Capture the cell that displays the provided text and extract its [X, Y] central coordinate. 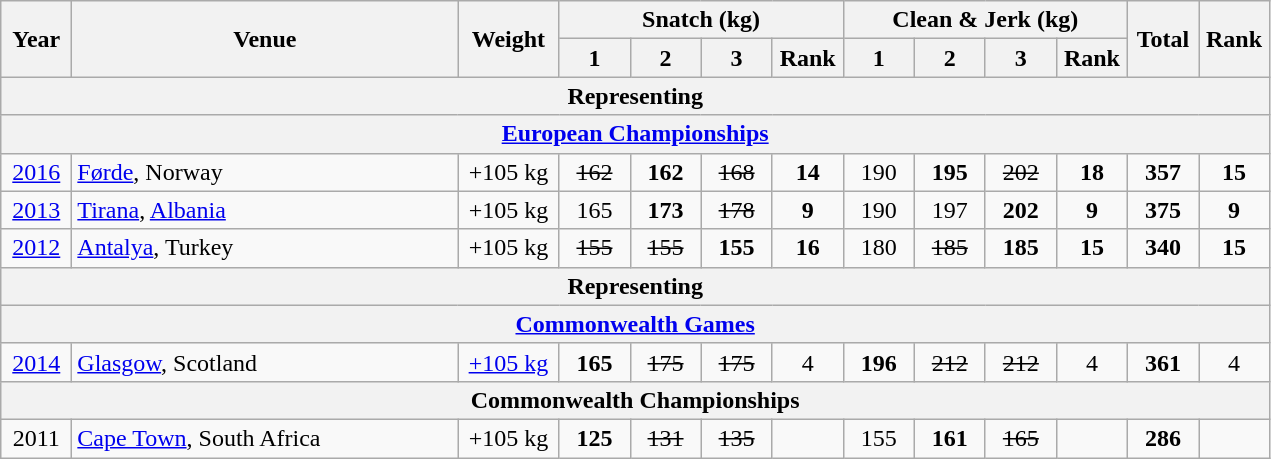
2016 [36, 172]
Venue [265, 39]
197 [950, 210]
173 [666, 210]
Total [1162, 39]
Cape Town, South Africa [265, 438]
161 [950, 438]
Weight [508, 39]
196 [878, 362]
European Championships [636, 134]
Clean & Jerk (kg) [985, 20]
Year [36, 39]
Glasgow, Scotland [265, 362]
131 [666, 438]
Tirana, Albania [265, 210]
135 [736, 438]
18 [1092, 172]
Førde, Norway [265, 172]
286 [1162, 438]
357 [1162, 172]
195 [950, 172]
178 [736, 210]
180 [878, 248]
2012 [36, 248]
168 [736, 172]
14 [808, 172]
375 [1162, 210]
Commonwealth Games [636, 324]
2014 [36, 362]
340 [1162, 248]
125 [594, 438]
16 [808, 248]
361 [1162, 362]
2013 [36, 210]
Antalya, Turkey [265, 248]
2011 [36, 438]
Commonwealth Championships [636, 400]
Snatch (kg) [701, 20]
